For the text-containing cell, return its midpoint in (X, Y) coordinate format. 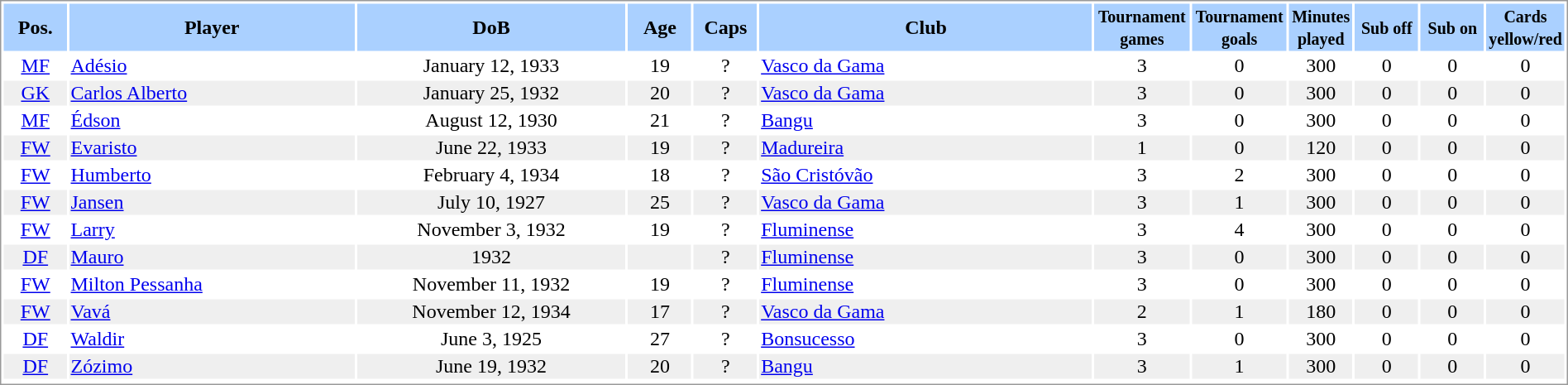
Minutesplayed (1322, 26)
January 25, 1932 (491, 94)
Larry (212, 229)
Mauro (212, 257)
Evaristo (212, 148)
4 (1239, 229)
January 12, 1933 (491, 65)
Sub on (1452, 26)
Waldir (212, 339)
DoB (491, 26)
Caps (726, 26)
August 12, 1930 (491, 120)
Tournamentgames (1141, 26)
Club (926, 26)
Humberto (212, 175)
21 (660, 120)
180 (1322, 312)
17 (660, 312)
Player (212, 26)
November 12, 1934 (491, 312)
18 (660, 175)
February 4, 1934 (491, 175)
Madureira (926, 148)
27 (660, 339)
Édson (212, 120)
June 3, 1925 (491, 339)
Sub off (1388, 26)
Tournamentgoals (1239, 26)
Vavá (212, 312)
November 11, 1932 (491, 284)
Milton Pessanha (212, 284)
São Cristóvão (926, 175)
June 19, 1932 (491, 367)
June 22, 1933 (491, 148)
1932 (491, 257)
Adésio (212, 65)
Pos. (35, 26)
Age (660, 26)
25 (660, 203)
November 3, 1932 (491, 229)
Cardsyellow/red (1526, 26)
Carlos Alberto (212, 94)
Zózimo (212, 367)
120 (1322, 148)
July 10, 1927 (491, 203)
Bonsucesso (926, 339)
Jansen (212, 203)
GK (35, 94)
